Provide the [x, y] coordinate of the cell's center where the given text is located.  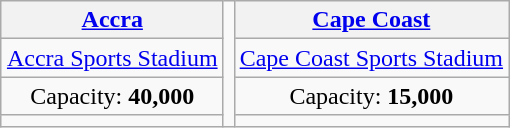
Cape Coast [371, 20]
Accra [112, 20]
Cape Coast Sports Stadium [371, 58]
Accra Sports Stadium [112, 58]
Capacity: 40,000 [112, 96]
Capacity: 15,000 [371, 96]
